From the cell containing the given text, extract its center point as [X, Y] coordinate. 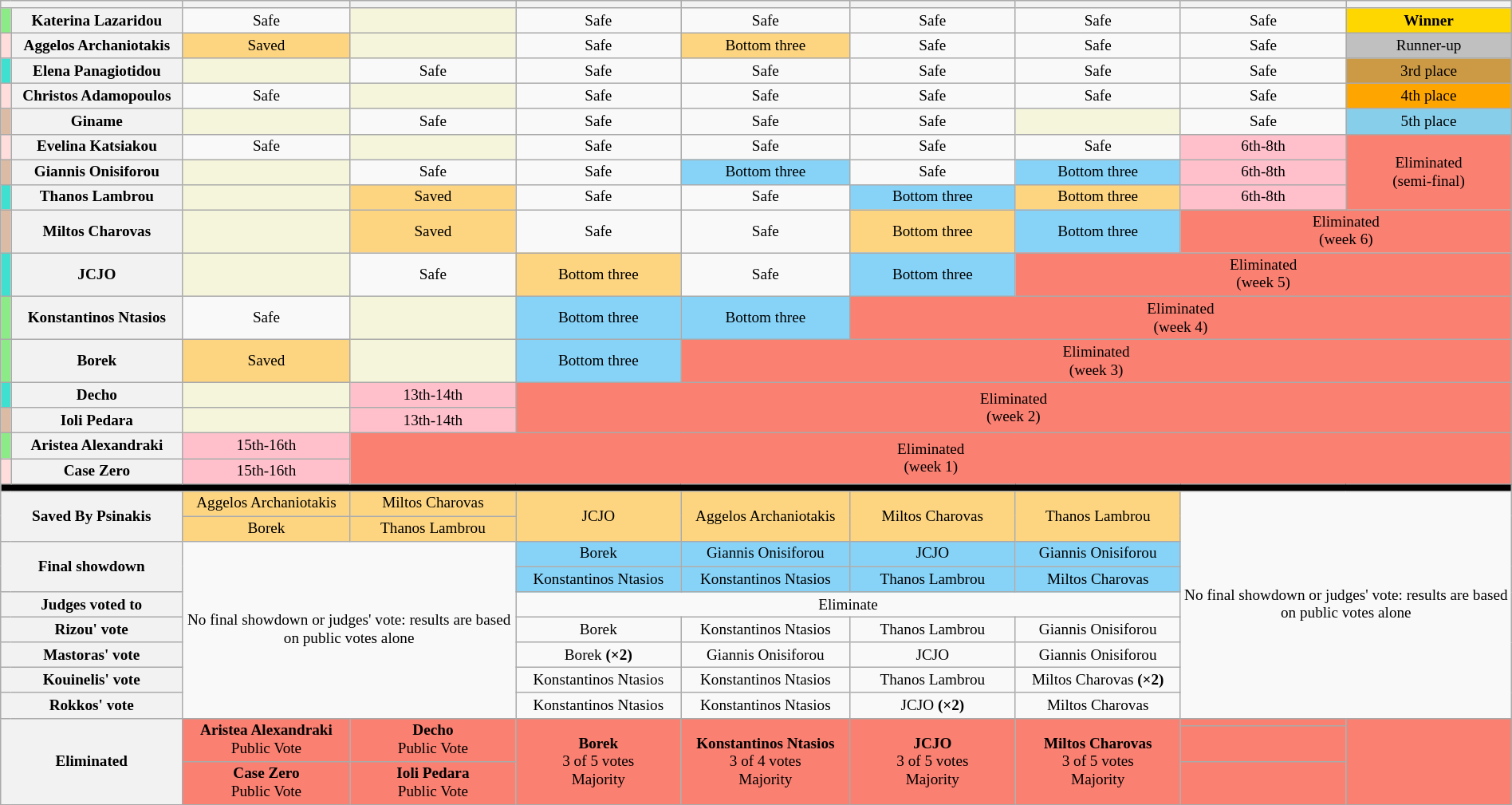
Rizou' vote [92, 629]
JCJO3 of 5 votesMajority [933, 761]
JCJO (×2) [933, 705]
Eliminated(week 4) [1181, 318]
Saved By Psinakis [92, 515]
Case Zero Public Vote [266, 783]
Eliminated(week 5) [1263, 274]
Eliminated(semi-final) [1429, 172]
Decho [97, 395]
Christos Adamopoulos [97, 97]
Giname [97, 121]
Judges voted to [92, 605]
Evelina Katsiakou [97, 147]
Eliminated(week 2) [1014, 407]
3rd place [1429, 71]
Final showdown [92, 566]
4th place [1429, 97]
Winner [1429, 21]
Mastoras' vote [92, 655]
Kouinelis' vote [92, 681]
Miltos Charovas (×2) [1097, 681]
DechoPublic Vote [432, 740]
Borek3 of 5 votesMajority [598, 761]
Rokkos' vote [92, 705]
Aristea AlexandrakiPublic Vote [266, 740]
Borek (×2) [598, 655]
Ioli Pedara Public Vote [432, 783]
Case Zero [97, 471]
Eliminate [849, 605]
Eliminated(week 1) [931, 458]
Eliminated [92, 761]
Runner-up [1429, 45]
Miltos Charovas3 of 5 votesMajority [1097, 761]
Aristea Alexandraki [97, 446]
Ioli Pedara [97, 420]
Katerina Lazaridou [97, 21]
Eliminated(week 3) [1096, 361]
Elena Panagiotidou [97, 71]
5th place [1429, 121]
Konstantinos Ntasios3 of 4 votesMajority [766, 761]
Eliminated(week 6) [1346, 231]
